Pinpoint the cell where the given text exists, returning its [X, Y] midpoint coordinate. 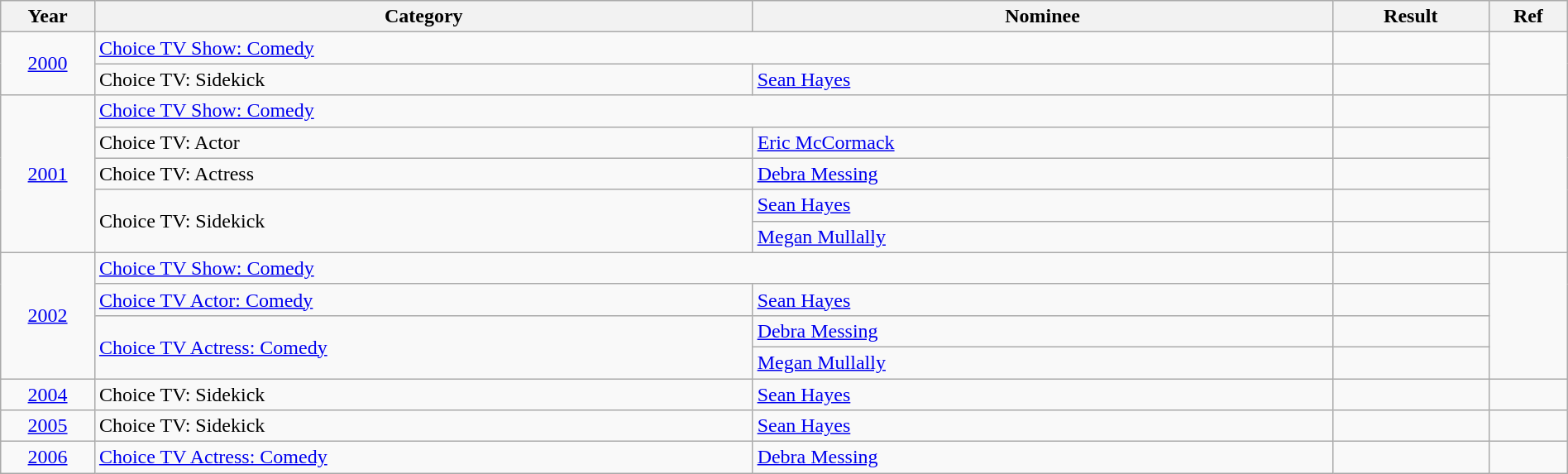
Year [48, 17]
Ref [1528, 17]
2002 [48, 315]
Nominee [1042, 17]
2000 [48, 64]
Choice TV: Actress [423, 174]
Choice TV: Actor [423, 142]
2001 [48, 174]
Result [1411, 17]
2004 [48, 395]
2005 [48, 426]
Category [423, 17]
Eric McCormack [1042, 142]
2006 [48, 457]
Choice TV Actor: Comedy [423, 299]
